Extract the [x, y] coordinate from the center of the cell holding the provided text.  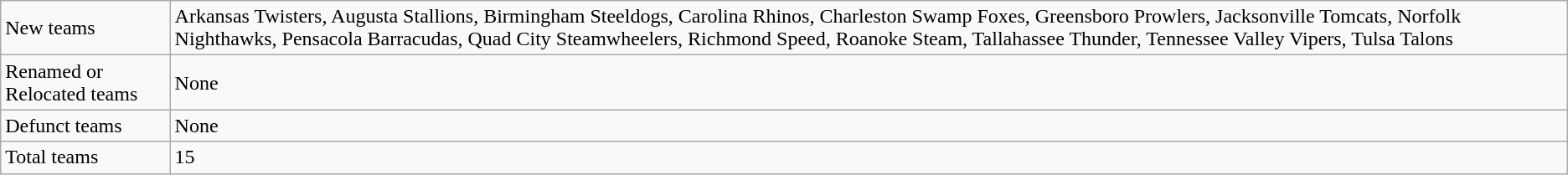
Defunct teams [85, 126]
15 [869, 157]
New teams [85, 28]
Renamed or Relocated teams [85, 82]
Total teams [85, 157]
